For the text-containing cell, return its midpoint in [x, y] coordinate format. 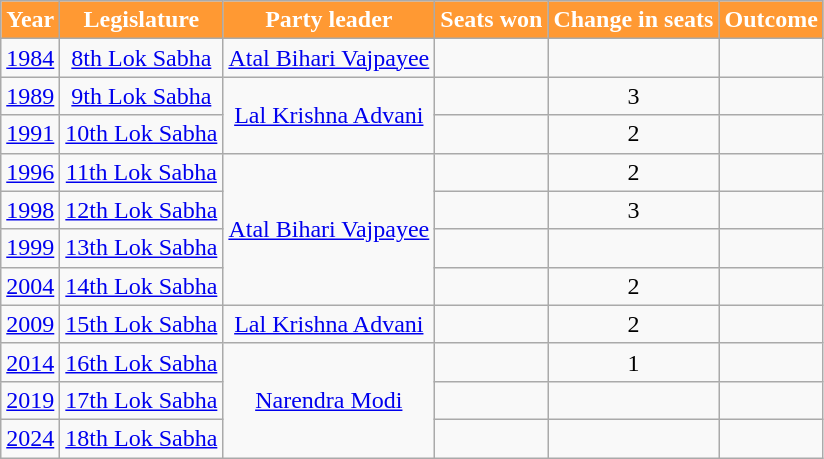
Legislature [142, 20]
2004 [30, 286]
1989 [30, 96]
1991 [30, 134]
1 [634, 362]
Year [30, 20]
10th Lok Sabha [142, 134]
17th Lok Sabha [142, 400]
Seats won [492, 20]
1999 [30, 248]
1998 [30, 210]
Outcome [771, 20]
16th Lok Sabha [142, 362]
15th Lok Sabha [142, 324]
2014 [30, 362]
Change in seats [634, 20]
2019 [30, 400]
1984 [30, 58]
11th Lok Sabha [142, 172]
14th Lok Sabha [142, 286]
2024 [30, 438]
13th Lok Sabha [142, 248]
Party leader [329, 20]
8th Lok Sabha [142, 58]
1996 [30, 172]
18th Lok Sabha [142, 438]
Narendra Modi [329, 400]
9th Lok Sabha [142, 96]
12th Lok Sabha [142, 210]
2009 [30, 324]
